Identify which cell holds the provided text, then report its (x, y) central coordinate. 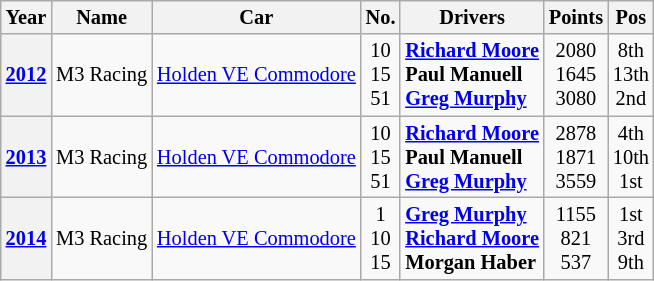
Year (26, 17)
1st3rd9th (631, 238)
208016453080 (576, 75)
Name (102, 17)
8th13th2nd (631, 75)
Pos (631, 17)
2012 (26, 75)
Car (256, 17)
2013 (26, 157)
Points (576, 17)
287818713559 (576, 157)
2014 (26, 238)
1155821537 (576, 238)
Greg Murphy Richard Moore Morgan Haber (472, 238)
11015 (381, 238)
4th10th1st (631, 157)
No. (381, 17)
Drivers (472, 17)
